Extract the (X, Y) coordinate from the center of the cell holding the provided text.  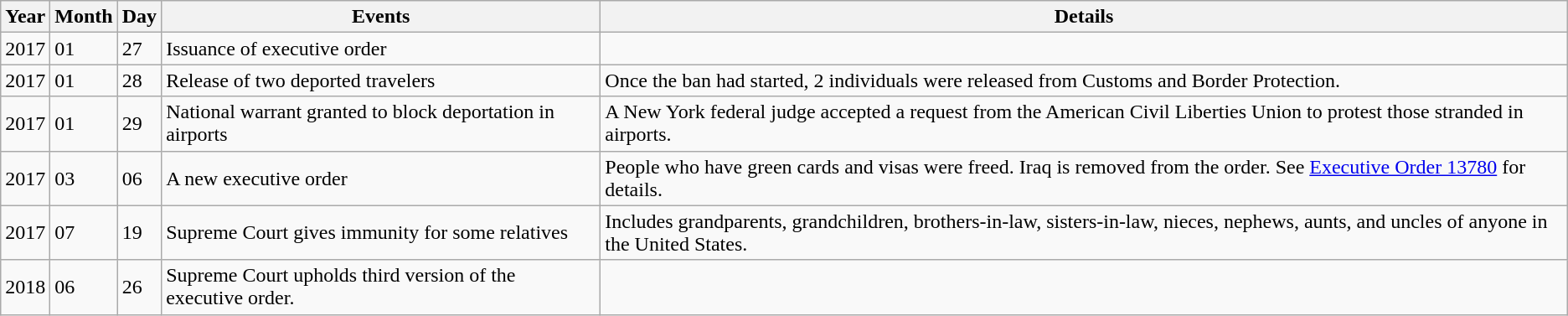
Supreme Court upholds third version of the executive order. (381, 287)
Issuance of executive order (381, 49)
2018 (25, 287)
Release of two deported travelers (381, 80)
People who have green cards and visas were freed. Iraq is removed from the order. See Executive Order 13780 for details. (1084, 178)
A new executive order (381, 178)
29 (139, 124)
19 (139, 233)
A New York federal judge accepted a request from the American Civil Liberties Union to protest those stranded in airports. (1084, 124)
Includes grandparents, grandchildren, brothers-in-law, sisters-in-law, nieces, nephews, aunts, and uncles of anyone in the United States. (1084, 233)
28 (139, 80)
03 (84, 178)
Events (381, 17)
Year (25, 17)
07 (84, 233)
National warrant granted to block deportation in airports (381, 124)
Day (139, 17)
Once the ban had started, 2 individuals were released from Customs and Border Protection. (1084, 80)
Details (1084, 17)
Month (84, 17)
26 (139, 287)
27 (139, 49)
Supreme Court gives immunity for some relatives (381, 233)
